Pinpoint the cell where the given text exists, returning its [x, y] midpoint coordinate. 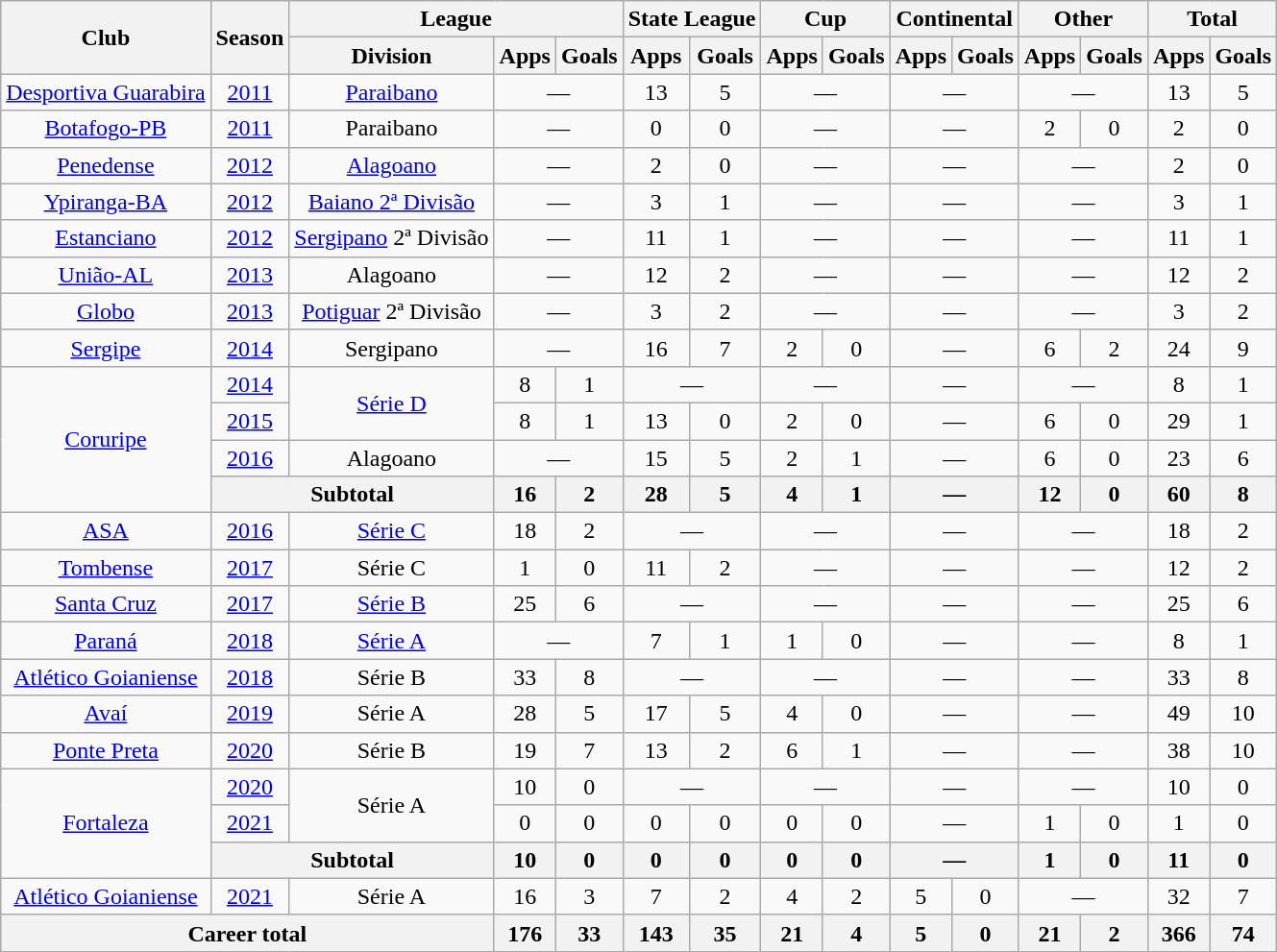
2019 [250, 714]
Série D [392, 403]
Sergipano [392, 348]
38 [1178, 750]
Sergipe [106, 348]
Tombense [106, 568]
State League [692, 19]
Potiguar 2ª Divisão [392, 311]
Botafogo-PB [106, 129]
Santa Cruz [106, 604]
Desportiva Guarabira [106, 92]
2015 [250, 421]
143 [655, 933]
24 [1178, 348]
Fortaleza [106, 823]
Paraná [106, 641]
Avaí [106, 714]
17 [655, 714]
Continental [954, 19]
Globo [106, 311]
Ypiranga-BA [106, 202]
Cup [825, 19]
Other [1083, 19]
15 [655, 458]
Coruripe [106, 439]
Total [1212, 19]
League [455, 19]
176 [525, 933]
366 [1178, 933]
32 [1178, 896]
Estanciano [106, 238]
35 [724, 933]
19 [525, 750]
74 [1243, 933]
Ponte Preta [106, 750]
União-AL [106, 275]
Club [106, 37]
Season [250, 37]
ASA [106, 531]
Penedense [106, 165]
Division [392, 56]
Baiano 2ª Divisão [392, 202]
29 [1178, 421]
49 [1178, 714]
60 [1178, 495]
9 [1243, 348]
23 [1178, 458]
Sergipano 2ª Divisão [392, 238]
Career total [248, 933]
